Determine the (x, y) coordinate at the center of the cell enclosing the given text.  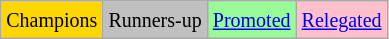
Promoted (252, 20)
Champions (52, 20)
Relegated (342, 20)
Runners-up (155, 20)
